Extract the (x, y) coordinate from the center of the cell holding the provided text.  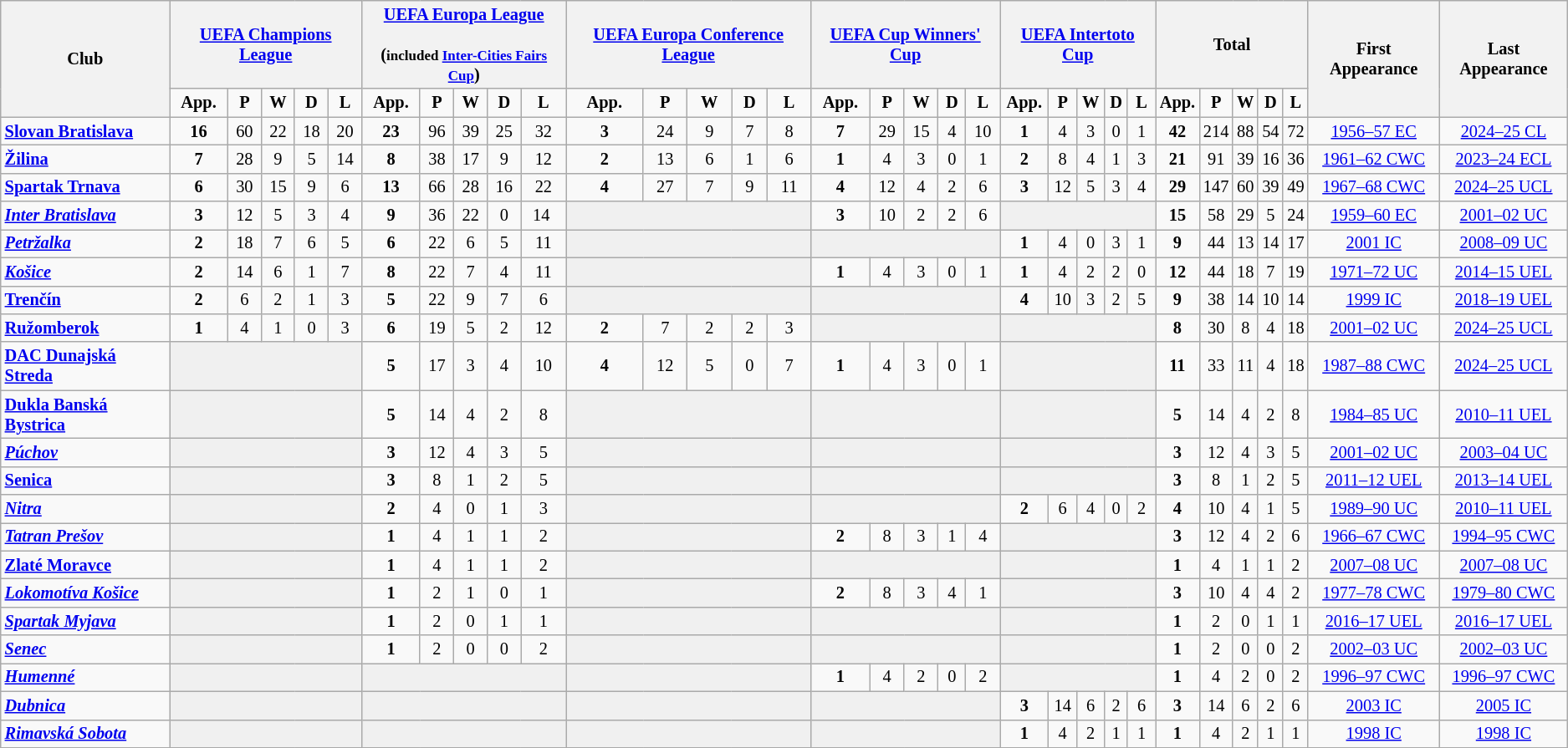
2001 IC (1373, 243)
49 (1295, 187)
32 (544, 131)
33 (1216, 366)
2014–15 UEL (1504, 272)
1994–95 CWC (1504, 537)
147 (1216, 187)
UEFA Europa Conference League (689, 44)
Slovan Bratislava (85, 131)
88 (1245, 131)
Spartak Myjava (85, 621)
Last Appearance (1504, 59)
Košice (85, 272)
23 (391, 131)
2003–04 UC (1504, 452)
2018–19 UEL (1504, 300)
Trenčín (85, 300)
Zlaté Moravce (85, 565)
96 (437, 131)
42 (1177, 131)
1966–67 CWC (1373, 537)
Ružomberok (85, 328)
1989–90 UC (1373, 509)
1977–78 CWC (1373, 593)
Petržalka (85, 243)
Total (1233, 44)
Humenné (85, 677)
Dukla Banská Bystrica (85, 415)
2003 IC (1373, 705)
1959–60 EC (1373, 216)
Rimavská Sobota (85, 734)
27 (666, 187)
DAC Dunajská Streda (85, 366)
UEFA Intertoto Cup (1078, 44)
Senica (85, 481)
1979–80 CWC (1504, 593)
Inter Bratislava (85, 216)
2013–14 UEL (1504, 481)
Púchov (85, 452)
Nitra (85, 509)
1984–85 UC (1373, 415)
66 (437, 187)
91 (1216, 159)
2024–25 CL (1504, 131)
2023–24 ECL (1504, 159)
UEFA Europa League(included Inter-Cities Fairs Cup) (464, 44)
Žilina (85, 159)
2005 IC (1504, 705)
Lokomotíva Košice (85, 593)
1987–88 CWC (1373, 366)
Tatran Prešov (85, 537)
Club (85, 59)
72 (1295, 131)
54 (1270, 131)
21 (1177, 159)
214 (1216, 131)
UEFA Champions League (266, 44)
Dubnica (85, 705)
25 (504, 131)
UEFA Cup Winners' Cup (906, 44)
Senec (85, 649)
58 (1216, 216)
2011–12 UEL (1373, 481)
Spartak Trnava (85, 187)
2008–09 UC (1504, 243)
20 (345, 131)
1967–68 CWC (1373, 187)
1961–62 CWC (1373, 159)
1956–57 EC (1373, 131)
1999 IC (1373, 300)
First Appearance (1373, 59)
1971–72 UC (1373, 272)
